Provide the [x, y] coordinate of the cell's center where the given text is located.  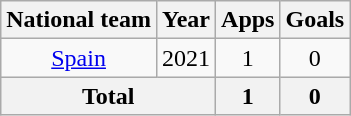
Spain [79, 58]
National team [79, 20]
Goals [315, 20]
Apps [248, 20]
Total [108, 96]
2021 [186, 58]
Year [186, 20]
